Detect which cell encompasses the target text, then output its (X, Y) center coordinate. 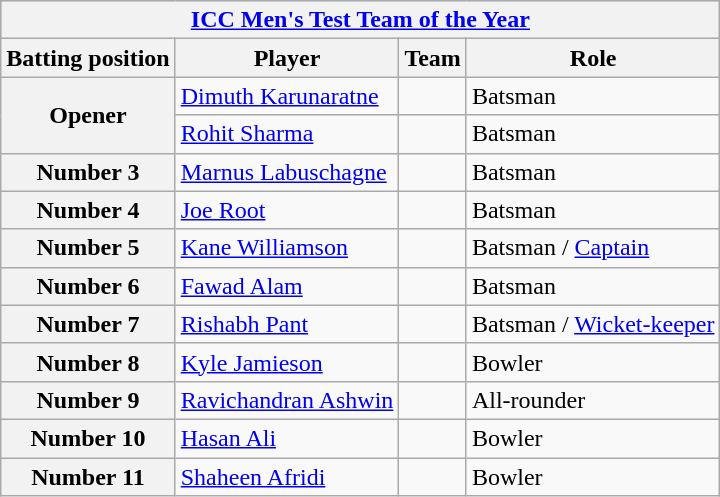
Number 5 (88, 248)
Number 7 (88, 324)
Joe Root (287, 210)
All-rounder (593, 400)
Number 3 (88, 172)
Batsman / Wicket-keeper (593, 324)
Kane Williamson (287, 248)
Number 9 (88, 400)
Team (433, 58)
Number 4 (88, 210)
Shaheen Afridi (287, 477)
Player (287, 58)
Number 8 (88, 362)
Rishabh Pant (287, 324)
Dimuth Karunaratne (287, 96)
Ravichandran Ashwin (287, 400)
Fawad Alam (287, 286)
Kyle Jamieson (287, 362)
Rohit Sharma (287, 134)
Batsman / Captain (593, 248)
Number 6 (88, 286)
ICC Men's Test Team of the Year (360, 20)
Number 10 (88, 438)
Batting position (88, 58)
Number 11 (88, 477)
Role (593, 58)
Opener (88, 115)
Marnus Labuschagne (287, 172)
Hasan Ali (287, 438)
